Return [X, Y] of the center of cell containing provided text 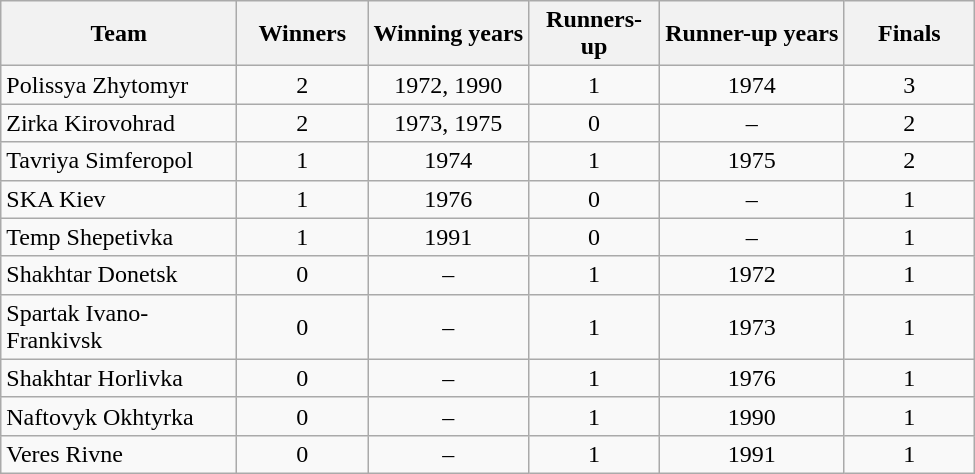
Zirka Kirovohrad [119, 123]
1972, 1990 [448, 85]
Polissya Zhytomyr [119, 85]
1973 [752, 326]
1990 [752, 416]
Runners-up [594, 34]
Naftovyk Okhtyrka [119, 416]
Runner-up years [752, 34]
Winners [302, 34]
1972 [752, 275]
Spartak Ivano-Frankivsk [119, 326]
3 [910, 85]
Tavriya Simferopol [119, 161]
Winning years [448, 34]
Veres Rivne [119, 454]
Finals [910, 34]
Temp Shepetivka [119, 237]
Shakhtar Donetsk [119, 275]
Shakhtar Horlivka [119, 378]
Team [119, 34]
SKA Kiev [119, 199]
1975 [752, 161]
1973, 1975 [448, 123]
